Find where the given text appears and provide that cell's center as [X, Y] coordinate. 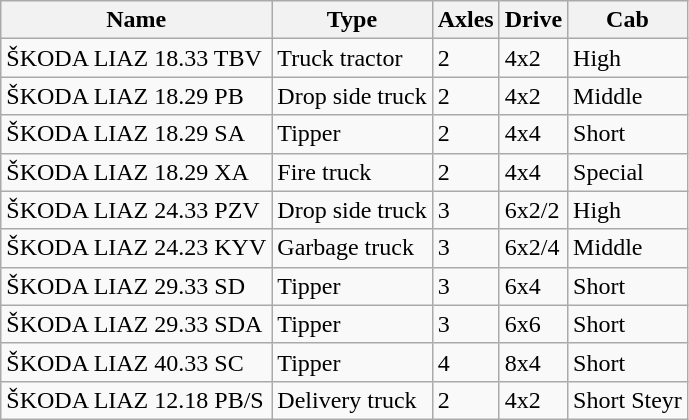
ŠKODA LIAZ 24.33 PZV [136, 210]
Short Steyr [628, 400]
Special [628, 172]
Type [352, 20]
6x2/2 [533, 210]
Garbage truck [352, 248]
4 [466, 362]
ŠKODA LIAZ 24.23 KYV [136, 248]
Name [136, 20]
6x6 [533, 324]
Cab [628, 20]
ŠKODA LIAZ 29.33 SDA [136, 324]
6x2/4 [533, 248]
Drive [533, 20]
ŠKODA LIAZ 29.33 SD [136, 286]
ŠKODA LIAZ 18.29 PB [136, 96]
Delivery truck [352, 400]
6x4 [533, 286]
Axles [466, 20]
Fire truck [352, 172]
ŠKODA LIAZ 12.18 PB/S [136, 400]
Truck tractor [352, 58]
ŠKODA LIAZ 18.29 SA [136, 134]
ŠKODA LIAZ 18.29 XA [136, 172]
8x4 [533, 362]
ŠKODA LIAZ 40.33 SC [136, 362]
ŠKODA LIAZ 18.33 TBV [136, 58]
